Locate the cell with the specified text and output its (X, Y) center coordinate. 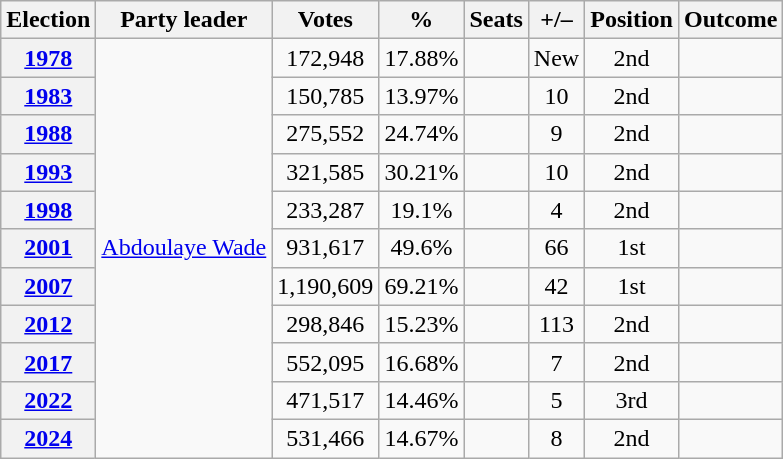
+/– (556, 20)
2007 (48, 286)
13.97% (422, 96)
1983 (48, 96)
471,517 (326, 400)
1988 (48, 134)
15.23% (422, 324)
9 (556, 134)
Party leader (184, 20)
2017 (48, 362)
2024 (48, 438)
14.46% (422, 400)
552,095 (326, 362)
New (556, 58)
4 (556, 210)
1998 (48, 210)
1993 (48, 172)
275,552 (326, 134)
Position (632, 20)
5 (556, 400)
150,785 (326, 96)
19.1% (422, 210)
Abdoulaye Wade (184, 248)
2001 (48, 248)
49.6% (422, 248)
42 (556, 286)
% (422, 20)
8 (556, 438)
66 (556, 248)
113 (556, 324)
3rd (632, 400)
531,466 (326, 438)
Votes (326, 20)
2012 (48, 324)
7 (556, 362)
1,190,609 (326, 286)
30.21% (422, 172)
172,948 (326, 58)
321,585 (326, 172)
Seats (496, 20)
24.74% (422, 134)
Election (48, 20)
931,617 (326, 248)
14.67% (422, 438)
69.21% (422, 286)
17.88% (422, 58)
2022 (48, 400)
233,287 (326, 210)
16.68% (422, 362)
298,846 (326, 324)
1978 (48, 58)
Outcome (730, 20)
